Provide the [X, Y] coordinate of the cell's center where the given text is located.  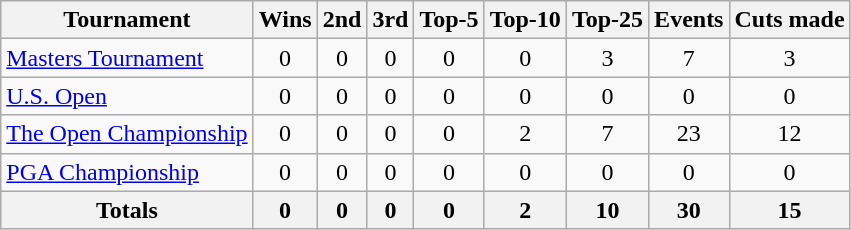
Top-5 [449, 20]
23 [689, 134]
12 [790, 134]
U.S. Open [127, 96]
Events [689, 20]
3rd [390, 20]
Masters Tournament [127, 58]
2nd [342, 20]
Cuts made [790, 20]
Tournament [127, 20]
15 [790, 210]
PGA Championship [127, 172]
Top-10 [525, 20]
Wins [285, 20]
Totals [127, 210]
30 [689, 210]
The Open Championship [127, 134]
Top-25 [607, 20]
10 [607, 210]
